Return the (X, Y) coordinate for the center point of the cell that contains the specified text.  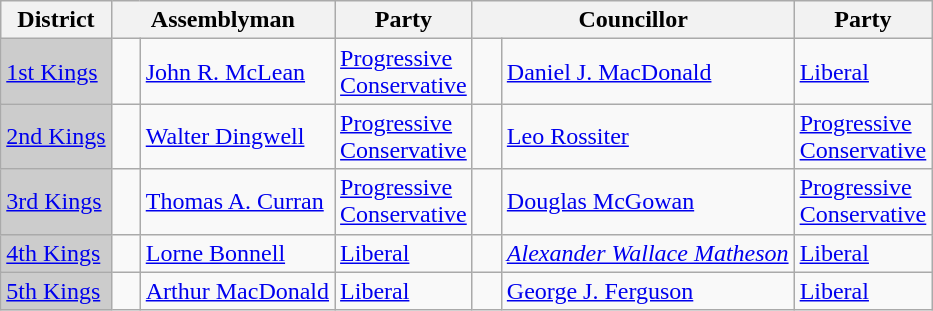
Daniel J. MacDonald (648, 72)
District (56, 20)
1st Kings (56, 72)
Lorne Bonnell (237, 253)
Assemblyman (222, 20)
Arthur MacDonald (237, 291)
4th Kings (56, 253)
John R. McLean (237, 72)
5th Kings (56, 291)
Walter Dingwell (237, 136)
Councillor (633, 20)
George J. Ferguson (648, 291)
Thomas A. Curran (237, 202)
2nd Kings (56, 136)
Douglas McGowan (648, 202)
Alexander Wallace Matheson (648, 253)
3rd Kings (56, 202)
Leo Rossiter (648, 136)
